From the cell containing the given text, extract its center point as [x, y] coordinate. 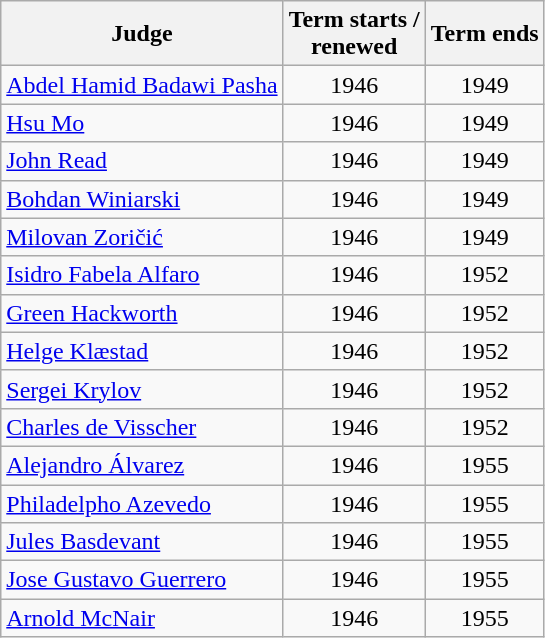
Charles de Visscher [142, 427]
Helge Klæstad [142, 351]
Abdel Hamid Badawi Pasha [142, 85]
John Read [142, 161]
Bohdan Winiarski [142, 199]
Arnold McNair [142, 618]
Jose Gustavo Guerrero [142, 580]
Term starts / renewed [354, 34]
Philadelpho Azevedo [142, 503]
Jules Basdevant [142, 542]
Green Hackworth [142, 313]
Term ends [484, 34]
Hsu Mo [142, 123]
Milovan Zoričić [142, 237]
Sergei Krylov [142, 389]
Judge [142, 34]
Alejandro Álvarez [142, 465]
Isidro Fabela Alfaro [142, 275]
